Return the (X, Y) coordinate for the center point of the cell that contains the specified text.  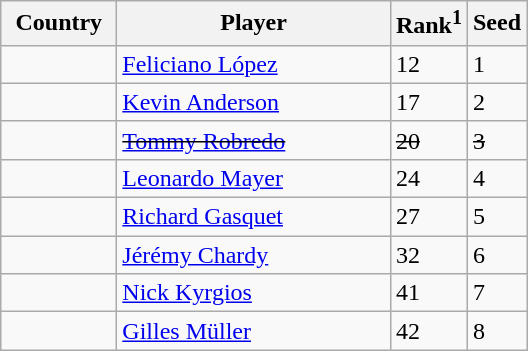
Seed (496, 24)
Rank1 (428, 24)
32 (428, 255)
5 (496, 217)
Kevin Anderson (254, 102)
Richard Gasquet (254, 217)
12 (428, 64)
41 (428, 293)
Player (254, 24)
Country (59, 24)
8 (496, 331)
20 (428, 140)
1 (496, 64)
27 (428, 217)
Leonardo Mayer (254, 178)
Feliciano López (254, 64)
7 (496, 293)
3 (496, 140)
Nick Kyrgios (254, 293)
6 (496, 255)
42 (428, 331)
Tommy Robredo (254, 140)
17 (428, 102)
4 (496, 178)
Gilles Müller (254, 331)
2 (496, 102)
Jérémy Chardy (254, 255)
24 (428, 178)
